Determine the [X, Y] coordinate at the center of the cell enclosing the given text.  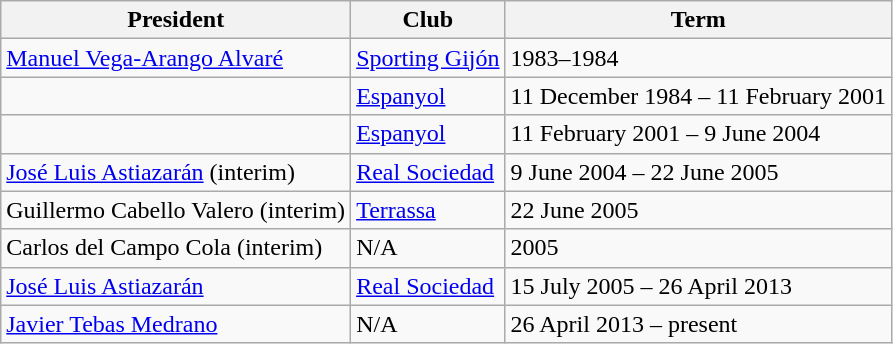
Club [428, 20]
22 June 2005 [698, 210]
Sporting Gijón [428, 58]
11 February 2001 – 9 June 2004 [698, 134]
9 June 2004 – 22 June 2005 [698, 172]
26 April 2013 – present [698, 324]
15 July 2005 – 26 April 2013 [698, 286]
2005 [698, 248]
President [176, 20]
Javier Tebas Medrano [176, 324]
11 December 1984 – 11 February 2001 [698, 96]
Guillermo Cabello Valero (interim) [176, 210]
1983–1984 [698, 58]
Terrassa [428, 210]
Manuel Vega-Arango Alvaré [176, 58]
Term [698, 20]
José Luis Astiazarán [176, 286]
Carlos del Campo Cola (interim) [176, 248]
José Luis Astiazarán (interim) [176, 172]
